Return the [x, y] coordinate for the center point of the cell that contains the specified text.  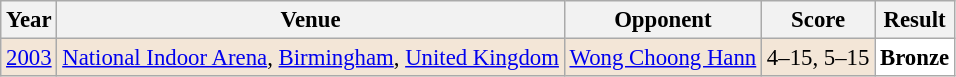
Opponent [662, 20]
Wong Choong Hann [662, 58]
Result [915, 20]
Bronze [915, 58]
National Indoor Arena, Birmingham, United Kingdom [310, 58]
Venue [310, 20]
Score [818, 20]
Year [29, 20]
4–15, 5–15 [818, 58]
2003 [29, 58]
